Locate the cell with the specified text and output its (x, y) center coordinate. 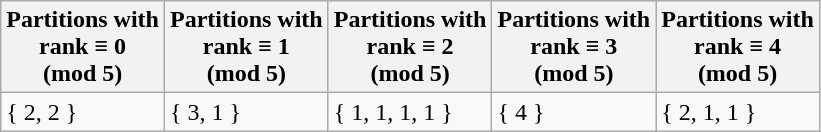
Partitions with rank ≡ 1 (mod 5) (246, 47)
{ 3, 1 } (246, 112)
Partitions with rank ≡ 4 (mod 5) (738, 47)
Partitions with rank ≡ 2 (mod 5) (410, 47)
{ 4 } (574, 112)
{ 2, 2 } (83, 112)
{ 2, 1, 1 } (738, 112)
{ 1, 1, 1, 1 } (410, 112)
Partitions with rank ≡ 3 (mod 5) (574, 47)
Partitions with rank ≡ 0 (mod 5) (83, 47)
